Identify which cell holds the provided text, then report its [x, y] central coordinate. 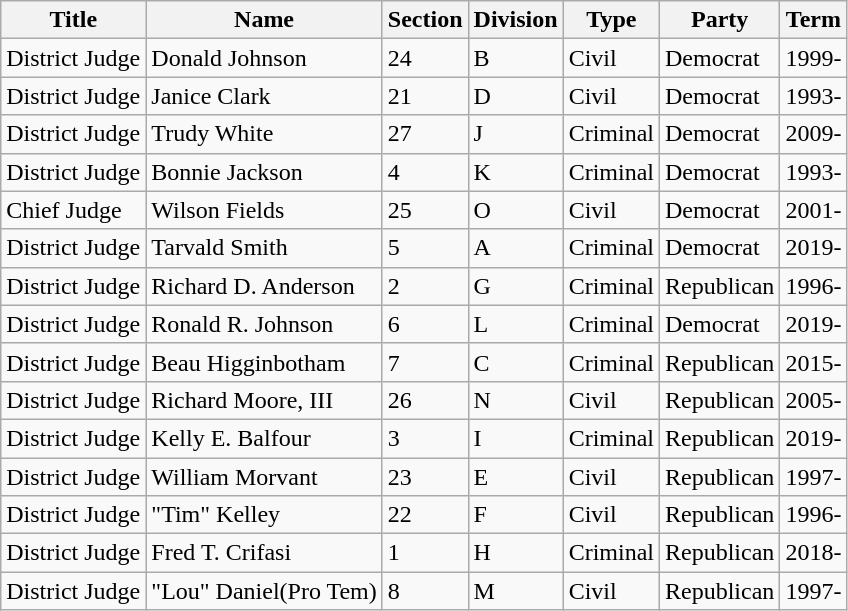
Name [264, 20]
21 [425, 96]
Party [720, 20]
24 [425, 58]
Janice Clark [264, 96]
Richard Moore, III [264, 400]
Section [425, 20]
Ronald R. Johnson [264, 324]
1 [425, 553]
N [516, 400]
Kelly E. Balfour [264, 438]
Richard D. Anderson [264, 286]
27 [425, 134]
Fred T. Crifasi [264, 553]
J [516, 134]
23 [425, 477]
C [516, 362]
26 [425, 400]
G [516, 286]
Term [814, 20]
Chief Judge [74, 210]
1999- [814, 58]
3 [425, 438]
5 [425, 248]
2001- [814, 210]
7 [425, 362]
E [516, 477]
"Tim" Kelley [264, 515]
A [516, 248]
B [516, 58]
2018- [814, 553]
D [516, 96]
O [516, 210]
L [516, 324]
4 [425, 172]
Title [74, 20]
I [516, 438]
22 [425, 515]
2 [425, 286]
William Morvant [264, 477]
Beau Higginbotham [264, 362]
"Lou" Daniel(Pro Tem) [264, 591]
K [516, 172]
25 [425, 210]
2015- [814, 362]
6 [425, 324]
M [516, 591]
2009- [814, 134]
Donald Johnson [264, 58]
Type [611, 20]
F [516, 515]
Bonnie Jackson [264, 172]
2005- [814, 400]
H [516, 553]
Wilson Fields [264, 210]
Division [516, 20]
Tarvald Smith [264, 248]
8 [425, 591]
Trudy White [264, 134]
